Provide the (X, Y) coordinate of the cell's center where the given text is located.  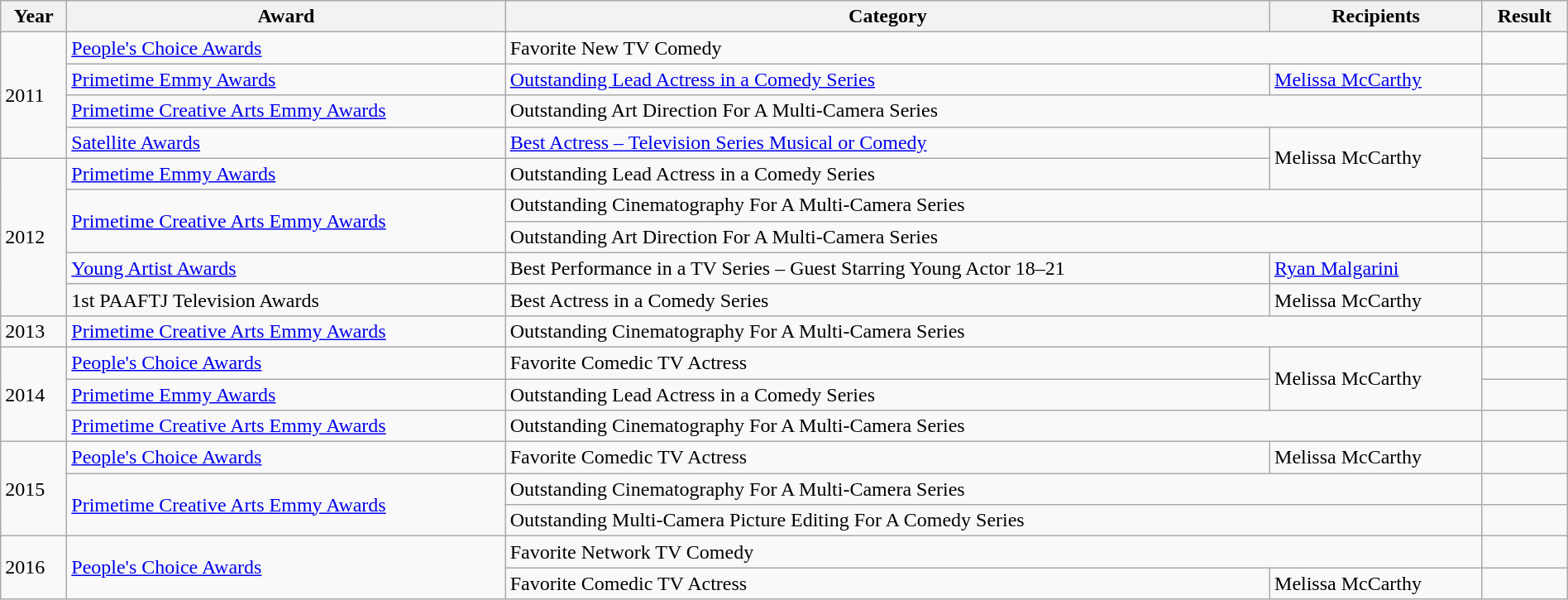
Ryan Malgarini (1376, 268)
Recipients (1376, 17)
Favorite Network TV Comedy (993, 552)
2016 (34, 568)
2013 (34, 331)
Outstanding Multi-Camera Picture Editing For A Comedy Series (993, 521)
1st PAAFTJ Television Awards (286, 300)
Favorite New TV Comedy (993, 48)
Satellite Awards (286, 142)
Result (1525, 17)
2014 (34, 394)
Young Artist Awards (286, 268)
2012 (34, 237)
Year (34, 17)
Category (887, 17)
Award (286, 17)
2011 (34, 95)
Best Performance in a TV Series – Guest Starring Young Actor 18–21 (887, 268)
Best Actress in a Comedy Series (887, 300)
2015 (34, 489)
Best Actress – Television Series Musical or Comedy (887, 142)
